Identify which cell holds the provided text, then report its [x, y] central coordinate. 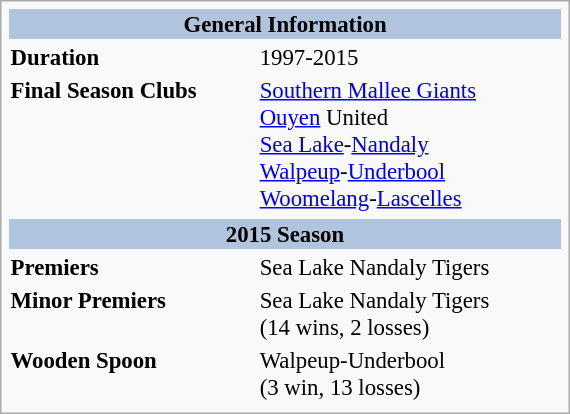
Sea Lake Nandaly Tigers(14 wins, 2 losses) [410, 314]
Wooden Spoon [132, 374]
Final Season Clubs [132, 144]
Sea Lake Nandaly Tigers [410, 267]
Southern Mallee GiantsOuyen UnitedSea Lake-NandalyWalpeup-UnderboolWoomelang-Lascelles [410, 144]
1997-2015 [410, 57]
Premiers [132, 267]
2015 Season [285, 234]
Walpeup-Underbool(3 win, 13 losses) [410, 374]
Minor Premiers [132, 314]
General Information [285, 24]
Duration [132, 57]
